Pinpoint the cell where the given text exists, returning its (X, Y) midpoint coordinate. 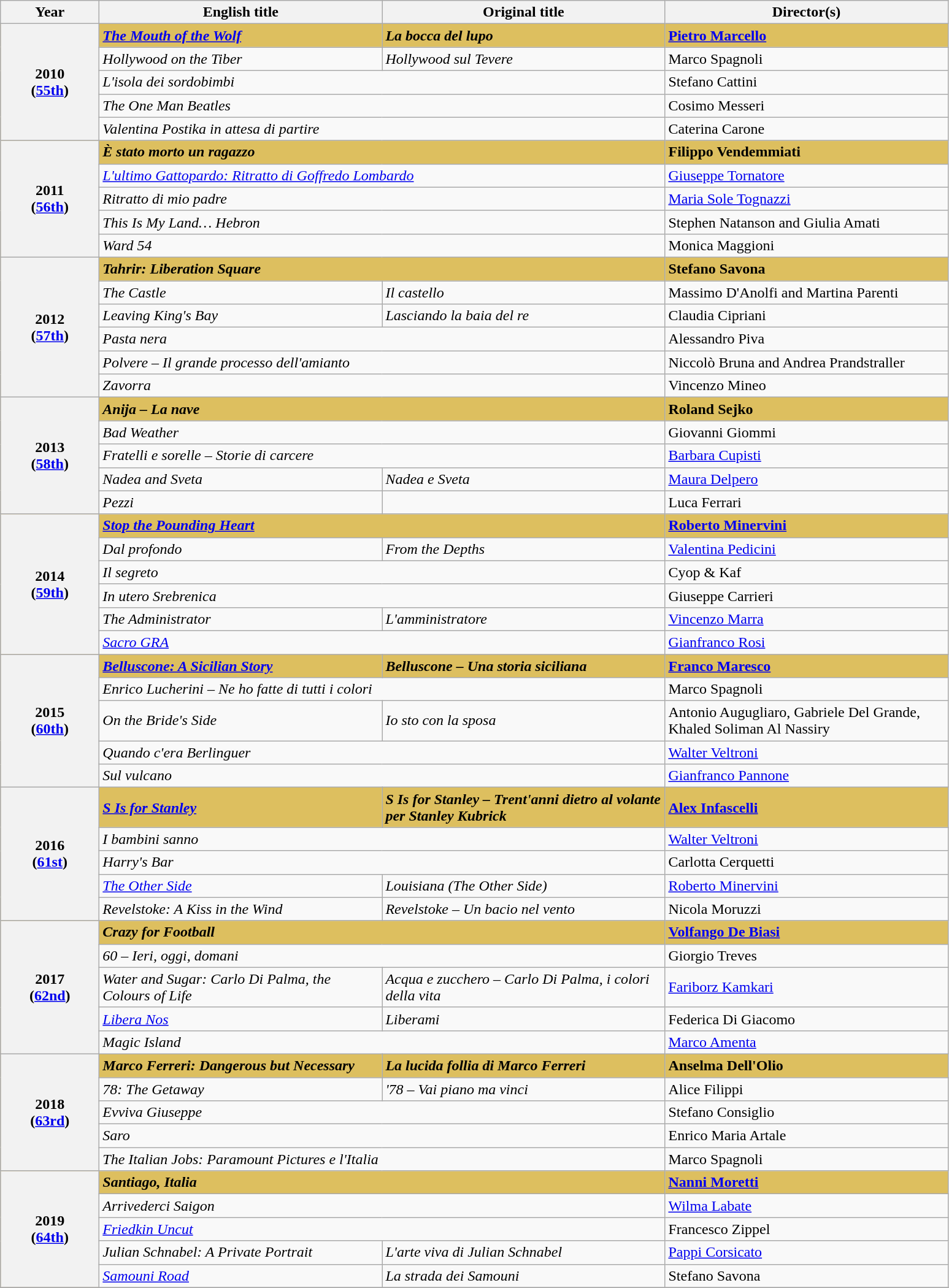
Giuseppe Tornatore (806, 175)
The Mouth of the Wolf (240, 36)
78: The Getaway (240, 1089)
Lasciando la baia del re (524, 316)
Nicola Moruzzi (806, 909)
Pezzi (240, 502)
2010(55th) (50, 82)
Louisiana (The Other Side) (524, 886)
Nanni Moretti (806, 1183)
Alice Filippi (806, 1089)
Cyop & Kaf (806, 572)
Belluscone: A Sicilian Story (240, 665)
Massimo D'Anolfi and Martina Parenti (806, 293)
Sacro GRA (382, 642)
Revelstoke: A Kiss in the Wind (240, 909)
Pasta nera (382, 339)
Ward 54 (382, 245)
Friedkin Uncut (382, 1229)
Federica Di Giacomo (806, 1019)
Tahrir: Liberation Square (382, 269)
Arrivederci Saigon (382, 1206)
Dal profondo (240, 549)
The Castle (240, 293)
2014(59th) (50, 584)
The One Man Beatles (382, 105)
Enrico Maria Artale (806, 1136)
Io sto con la sposa (524, 721)
Anija – La nave (382, 409)
Hollywood sul Tevere (524, 59)
Original title (524, 12)
Antonio Augugliaro, Gabriele Del Grande, Khaled Soliman Al Nassiry (806, 721)
Valentina Pedicini (806, 549)
Volfango De Biasi (806, 932)
The Administrator (240, 619)
Polvere – Il grande processo dell'amianto (382, 362)
S Is for Stanley – Trent'anni dietro al volante per Stanley Kubrick (524, 807)
Giorgio Treves (806, 956)
The Other Side (240, 886)
2016(61st) (50, 854)
Director(s) (806, 12)
Filippo Vendemmiati (806, 152)
Sul vulcano (382, 776)
On the Bride's Side (240, 721)
Leaving King's Bay (240, 316)
60 – Ieri, oggi, domani (382, 956)
Franco Maresco (806, 665)
Carlotta Cerquetti (806, 862)
Fariborz Kamkari (806, 987)
Zavorra (382, 386)
Water and Sugar: Carlo Di Palma, the Colours of Life (240, 987)
In utero Srebrenica (382, 596)
Quando c'era Berlinguer (382, 753)
Pietro Marcello (806, 36)
Claudia Cipriani (806, 316)
L'ultimo Gattopardo: Ritratto di Goffredo Lombardo (382, 175)
Nadea e Sveta (524, 479)
Vincenzo Mineo (806, 386)
Magic Island (382, 1042)
Stop the Pounding Heart (382, 526)
Pappi Corsicato (806, 1252)
Gianfranco Rosi (806, 642)
Monica Maggioni (806, 245)
Gianfranco Pannone (806, 776)
Liberami (524, 1019)
Ritratto di mio padre (382, 199)
2015(60th) (50, 720)
Maura Delpero (806, 479)
2018(63rd) (50, 1112)
Cosimo Messeri (806, 105)
Anselma Dell'Olio (806, 1065)
Marco Ferreri: Dangerous but Necessary (240, 1065)
La bocca del lupo (524, 36)
È stato morto un ragazzo (382, 152)
Il segreto (382, 572)
S Is for Stanley (240, 807)
2012(57th) (50, 327)
Saro (382, 1136)
The Italian Jobs: Paramount Pictures e l'Italia (382, 1159)
Caterina Carone (806, 129)
Luca Ferrari (806, 502)
Stefano Consiglio (806, 1113)
Hollywood on the Tiber (240, 59)
Revelstoke – Un bacio nel vento (524, 909)
Stefano Cattini (806, 82)
Belluscone – Una storia siciliana (524, 665)
I bambini sanno (382, 839)
Acqua e zucchero – Carlo Di Palma, i colori della vita (524, 987)
Maria Sole Tognazzi (806, 199)
Niccolò Bruna and Andrea Prandstraller (806, 362)
La lucida follia di Marco Ferreri (524, 1065)
Wilma Labate (806, 1206)
From the Depths (524, 549)
Libera Nos (240, 1019)
Giovanni Giommi (806, 432)
Santiago, Italia (382, 1183)
English title (240, 12)
Harry's Bar (382, 862)
Alessandro Piva (806, 339)
'78 – Vai piano ma vinci (524, 1089)
Evviva Giuseppe (382, 1113)
Bad Weather (382, 432)
This Is My Land… Hebron (382, 222)
Alex Infascelli (806, 807)
2019(64th) (50, 1229)
2013(58th) (50, 456)
Marco Amenta (806, 1042)
Julian Schnabel: A Private Portrait (240, 1252)
Barbara Cupisti (806, 456)
2011(56th) (50, 199)
Roland Sejko (806, 409)
2017(62nd) (50, 987)
Vincenzo Marra (806, 619)
Francesco Zippel (806, 1229)
Valentina Postika in attesa di partire (382, 129)
Il castello (524, 293)
Year (50, 12)
Stephen Natanson and Giulia Amati (806, 222)
Crazy for Football (382, 932)
L'arte viva di Julian Schnabel (524, 1252)
Giuseppe Carrieri (806, 596)
Samouni Road (240, 1276)
Enrico Lucherini – Ne ho fatte di tutti i colori (382, 689)
L'isola dei sordobimbi (382, 82)
Nadea and Sveta (240, 479)
L'amministratore (524, 619)
Fratelli e sorelle – Storie di carcere (382, 456)
La strada dei Samouni (524, 1276)
